Return [x, y] of the center of cell containing provided text 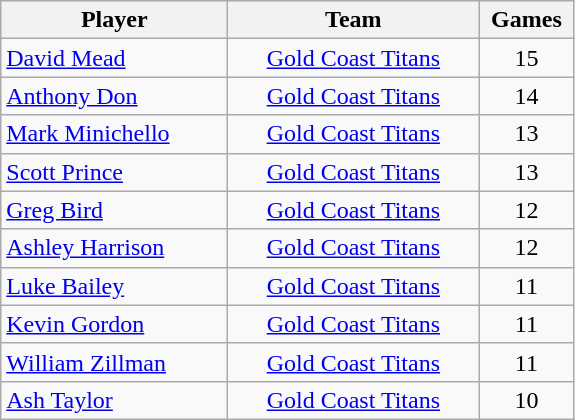
Greg Bird [114, 210]
Anthony Don [114, 96]
Scott Prince [114, 172]
Ashley Harrison [114, 248]
Mark Minichello [114, 134]
Ash Taylor [114, 400]
William Zillman [114, 362]
10 [526, 400]
Player [114, 20]
Team [354, 20]
Kevin Gordon [114, 324]
David Mead [114, 58]
Games [526, 20]
Luke Bailey [114, 286]
14 [526, 96]
15 [526, 58]
